Search for the cell housing the specified text and yield its (X, Y) center coordinate. 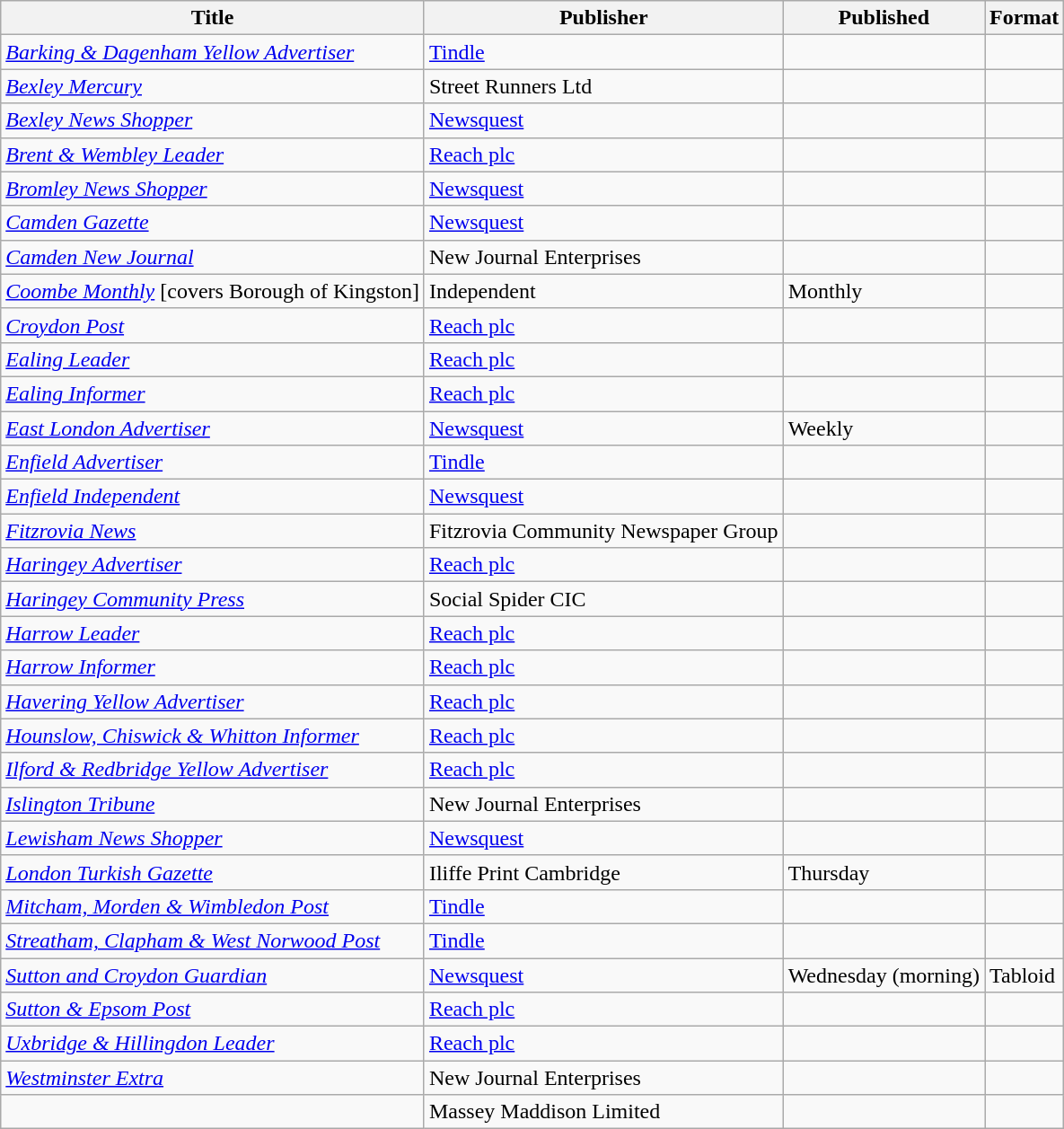
Weekly (884, 428)
Bexley News Shopper (213, 120)
Enfield Independent (213, 497)
Iliffe Print Cambridge (603, 872)
Published (884, 18)
Lewisham News Shopper (213, 838)
Brent & Wembley Leader (213, 154)
Ilford & Redbridge Yellow Advertiser (213, 770)
Title (213, 18)
Thursday (884, 872)
Wednesday (morning) (884, 975)
Independent (603, 291)
Tabloid (1024, 975)
Ealing Leader (213, 359)
Uxbridge & Hillingdon Leader (213, 1044)
Street Runners Ltd (603, 86)
Social Spider CIC (603, 599)
Coombe Monthly [covers Borough of Kingston] (213, 291)
Harrow Leader (213, 633)
Publisher (603, 18)
Barking & Dagenham Yellow Advertiser (213, 52)
Westminster Extra (213, 1078)
Harrow Informer (213, 667)
Massey Maddison Limited (603, 1112)
Sutton and Croydon Guardian (213, 975)
London Turkish Gazette (213, 872)
Havering Yellow Advertiser (213, 701)
Hounslow, Chiswick & Whitton Informer (213, 736)
East London Advertiser (213, 428)
Mitcham, Morden & Wimbledon Post (213, 906)
Islington Tribune (213, 804)
Monthly (884, 291)
Camden Gazette (213, 223)
Ealing Informer (213, 393)
Fitzrovia Community Newspaper Group (603, 531)
Camden New Journal (213, 257)
Sutton & Epsom Post (213, 1010)
Haringey Advertiser (213, 565)
Bromley News Shopper (213, 189)
Fitzrovia News (213, 531)
Croydon Post (213, 325)
Bexley Mercury (213, 86)
Format (1024, 18)
Streatham, Clapham & West Norwood Post (213, 940)
Enfield Advertiser (213, 463)
Haringey Community Press (213, 599)
